Detect which cell encompasses the target text, then output its (x, y) center coordinate. 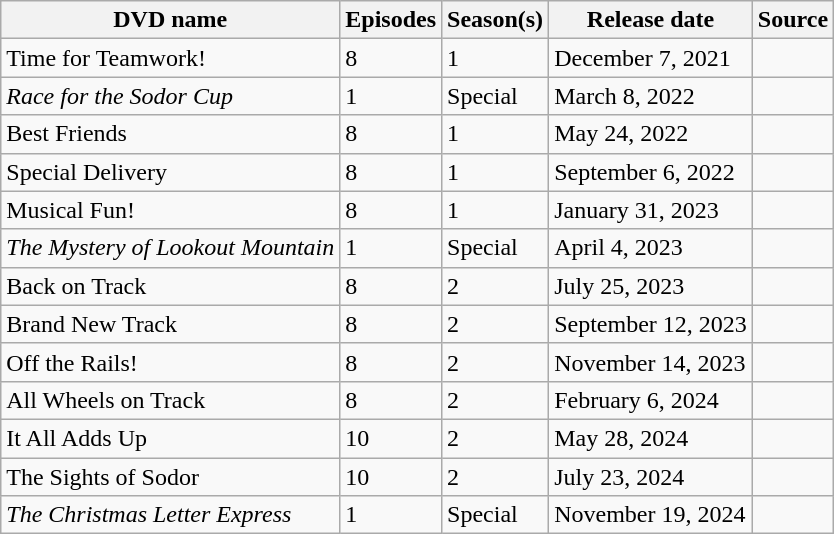
May 28, 2024 (651, 438)
Special Delivery (170, 172)
July 23, 2024 (651, 477)
Race for the Sodor Cup (170, 96)
Musical Fun! (170, 210)
DVD name (170, 20)
Off the Rails! (170, 362)
December 7, 2021 (651, 58)
November 14, 2023 (651, 362)
The Christmas Letter Express (170, 515)
Time for Teamwork! (170, 58)
May 24, 2022 (651, 134)
Season(s) (496, 20)
Release date (651, 20)
September 6, 2022 (651, 172)
February 6, 2024 (651, 400)
All Wheels on Track (170, 400)
January 31, 2023 (651, 210)
Best Friends (170, 134)
Brand New Track (170, 324)
It All Adds Up (170, 438)
April 4, 2023 (651, 248)
Back on Track (170, 286)
March 8, 2022 (651, 96)
Source (792, 20)
The Sights of Sodor (170, 477)
July 25, 2023 (651, 286)
November 19, 2024 (651, 515)
Episodes (391, 20)
September 12, 2023 (651, 324)
The Mystery of Lookout Mountain (170, 248)
